Return the [x, y] coordinate for the center point of the cell that contains the specified text.  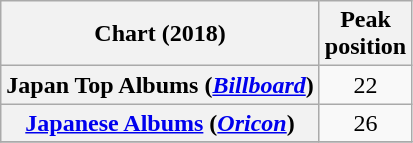
Japan Top Albums (Billboard) [160, 85]
Chart (2018) [160, 34]
22 [365, 85]
Peakposition [365, 34]
Japanese Albums (Oricon) [160, 123]
26 [365, 123]
